Capture the cell that displays the provided text and extract its (X, Y) central coordinate. 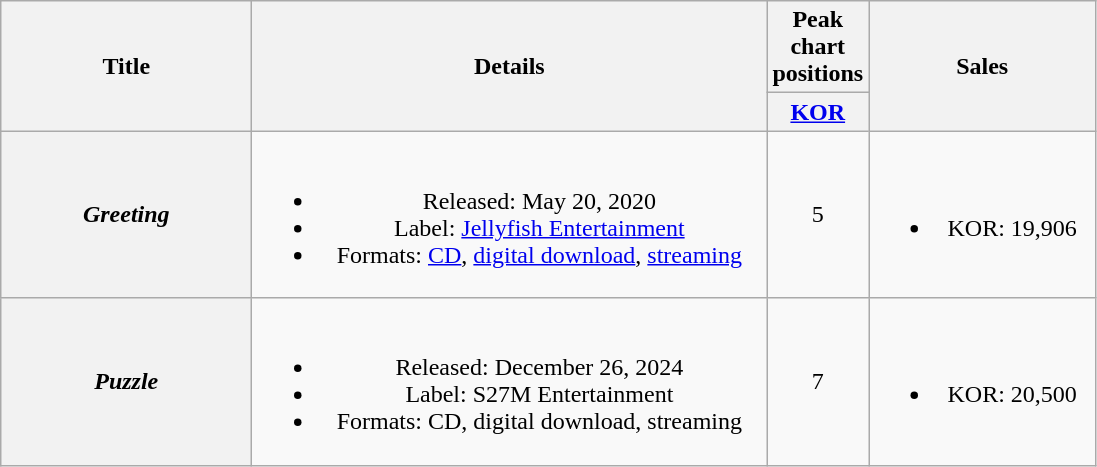
Greeting (126, 214)
Sales (982, 66)
Title (126, 66)
Puzzle (126, 382)
Peak chart positions (818, 47)
Released: December 26, 2024Label: S27M EntertainmentFormats: CD, digital download, streaming (510, 382)
Details (510, 66)
KOR (818, 112)
KOR: 19,906 (982, 214)
5 (818, 214)
Released: May 20, 2020Label: Jellyfish EntertainmentFormats: CD, digital download, streaming (510, 214)
KOR: 20,500 (982, 382)
7 (818, 382)
